Search for the cell housing the specified text and yield its (X, Y) center coordinate. 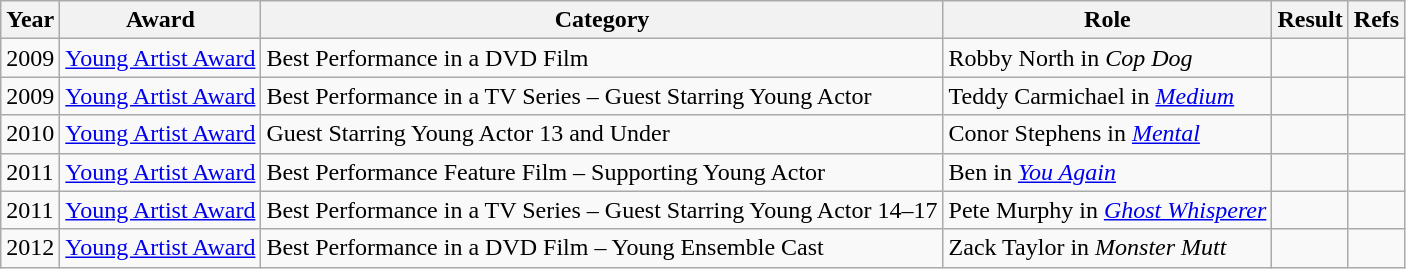
Best Performance in a DVD Film (602, 58)
Teddy Carmichael in Medium (1108, 96)
Best Performance in a TV Series – Guest Starring Young Actor (602, 96)
Result (1310, 20)
Guest Starring Young Actor 13 and Under (602, 134)
Role (1108, 20)
Refs (1376, 20)
Zack Taylor in Monster Mutt (1108, 248)
2012 (30, 248)
Best Performance in a DVD Film – Young Ensemble Cast (602, 248)
Robby North in Cop Dog (1108, 58)
Pete Murphy in Ghost Whisperer (1108, 210)
Category (602, 20)
Award (160, 20)
2010 (30, 134)
Ben in You Again (1108, 172)
Best Performance in a TV Series – Guest Starring Young Actor 14–17 (602, 210)
Conor Stephens in Mental (1108, 134)
Year (30, 20)
Best Performance Feature Film – Supporting Young Actor (602, 172)
